Return [X, Y] of the center of cell containing provided text 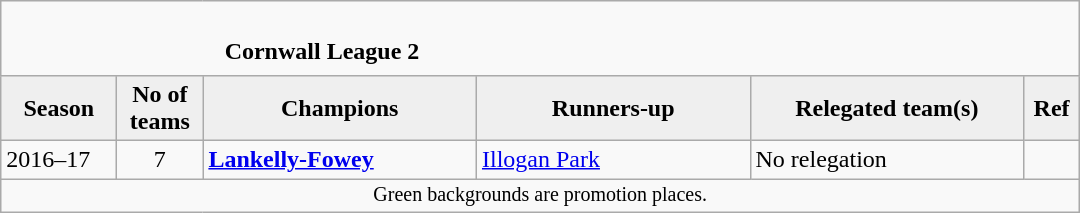
Champions [340, 108]
Ref [1052, 108]
Green backgrounds are promotion places. [540, 194]
No relegation [887, 159]
Runners-up [613, 108]
Season [59, 108]
2016–17 [59, 159]
Lankelly-Fowey [340, 159]
7 [160, 159]
No of teams [160, 108]
Illogan Park [613, 159]
Relegated team(s) [887, 108]
